Output the [X, Y] coordinate of the center of the cell containing the given text.  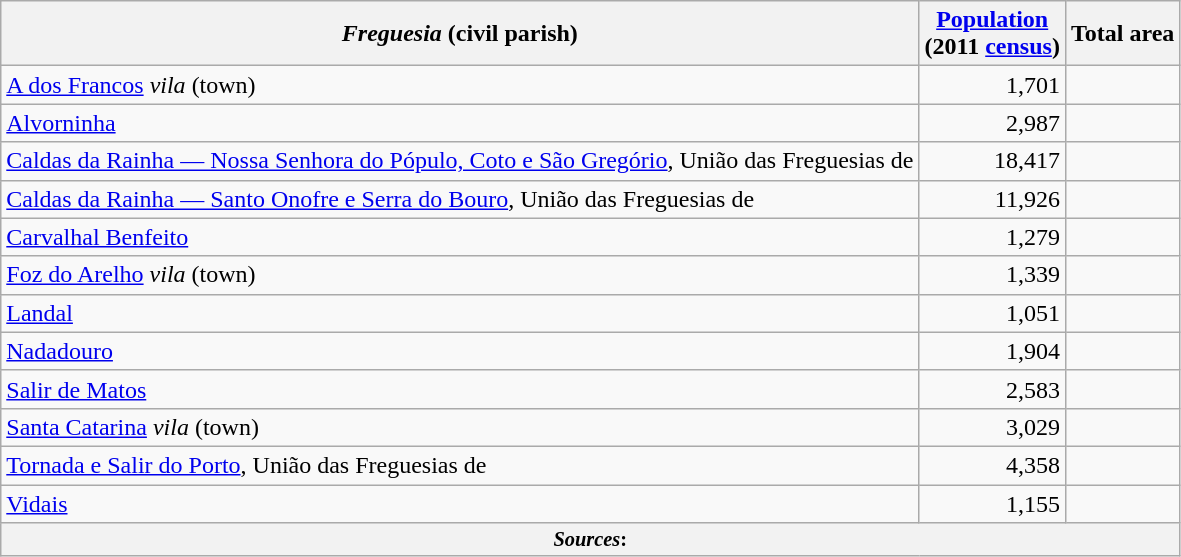
3,029 [992, 427]
Freguesia (civil parish) [460, 34]
Alvorninha [460, 123]
Nadadouro [460, 351]
18,417 [992, 161]
11,926 [992, 199]
Caldas da Rainha — Nossa Senhora do Pópulo, Coto e São Gregório, União das Freguesias de [460, 161]
Tornada e Salir do Porto, União das Freguesias de [460, 465]
Landal [460, 313]
Carvalhal Benfeito [460, 237]
Total area [1122, 34]
2,583 [992, 389]
2,987 [992, 123]
1,701 [992, 85]
Population(2011 census) [992, 34]
1,904 [992, 351]
1,339 [992, 275]
Caldas da Rainha — Santo Onofre e Serra do Bouro, União das Freguesias de [460, 199]
Salir de Matos [460, 389]
Vidais [460, 503]
1,279 [992, 237]
1,155 [992, 503]
Santa Catarina vila (town) [460, 427]
4,358 [992, 465]
Sources: [590, 540]
A dos Francos vila (town) [460, 85]
Foz do Arelho vila (town) [460, 275]
1,051 [992, 313]
